Determine the [x, y] coordinate at the center of the cell enclosing the given text.  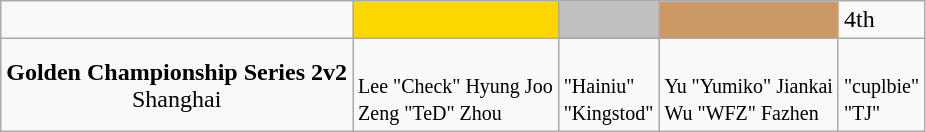
Lee "Check" Hyung Joo Zeng "TeD" Zhou [456, 85]
Golden Championship Series 2v2 Shanghai [177, 85]
"Hainiu" "Kingstod" [608, 85]
4th [881, 20]
Yu "Yumiko" Jiankai Wu "WFZ" Fazhen [749, 85]
"cuplbie" "TJ" [881, 85]
